Detect which cell encompasses the target text, then output its [X, Y] center coordinate. 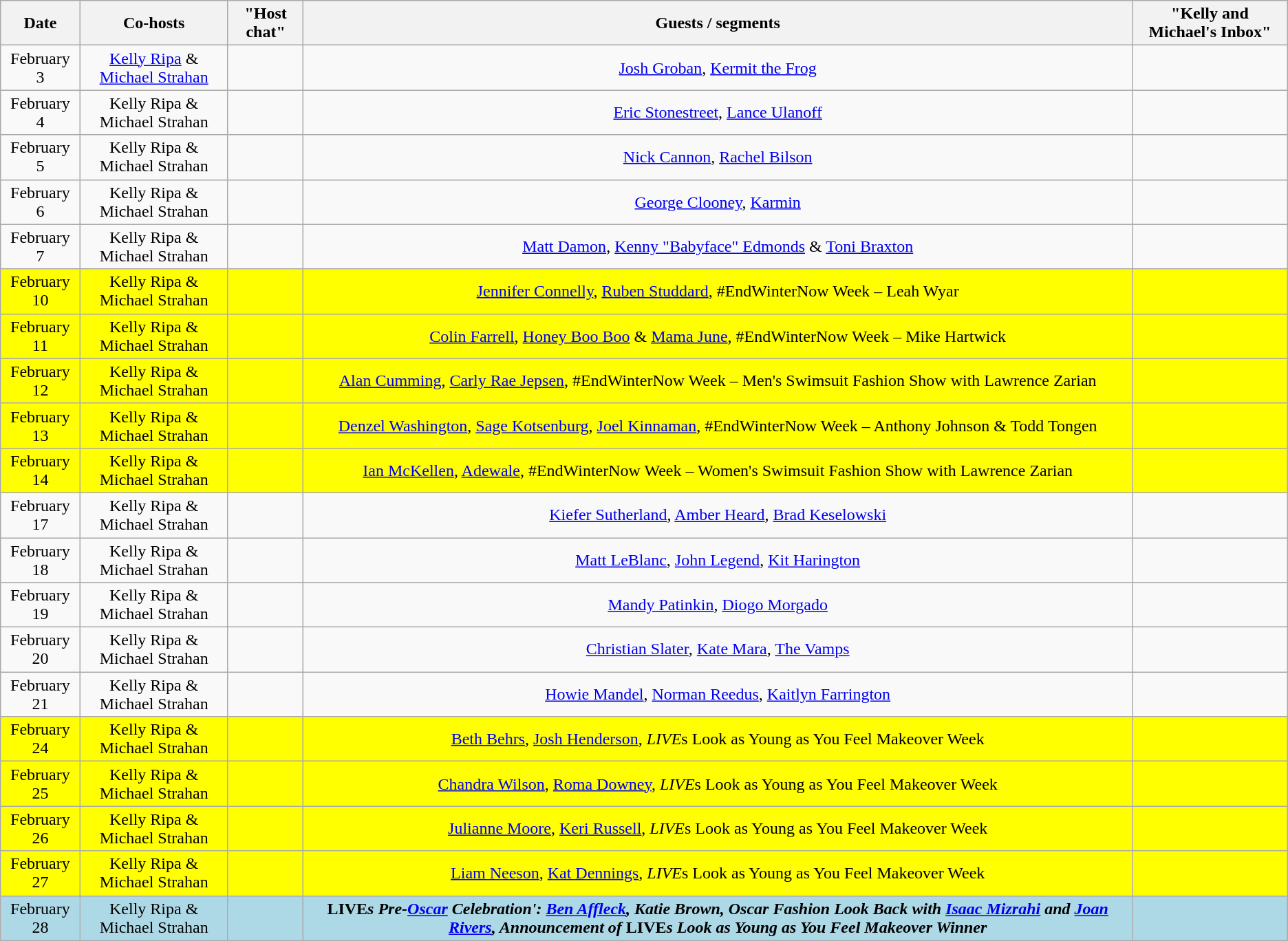
Christian Slater, Kate Mara, The Vamps [718, 649]
Chandra Wilson, Roma Downey, LIVEs Look as Young as You Feel Makeover Week [718, 784]
February 7 [40, 246]
Co-hosts [154, 23]
George Clooney, Karmin [718, 202]
February 17 [40, 515]
"Host chat" [266, 23]
February 3 [40, 67]
Date [40, 23]
Beth Behrs, Josh Henderson, LIVEs Look as Young as You Feel Makeover Week [718, 739]
February 14 [40, 470]
February 24 [40, 739]
February 4 [40, 113]
Eric Stonestreet, Lance Ulanoff [718, 113]
Colin Farrell, Honey Boo Boo & Mama June, #EndWinterNow Week – Mike Hartwick [718, 336]
February 10 [40, 292]
Nick Cannon, Rachel Bilson [718, 157]
"Kelly and Michael's Inbox" [1210, 23]
February 11 [40, 336]
Mandy Patinkin, Diogo Morgado [718, 605]
February 20 [40, 649]
February 13 [40, 425]
February 12 [40, 381]
Howie Mandel, Norman Reedus, Kaitlyn Farrington [718, 695]
February 18 [40, 560]
February 6 [40, 202]
Denzel Washington, Sage Kotsenburg, Joel Kinnaman, #EndWinterNow Week – Anthony Johnson & Todd Tongen [718, 425]
Kiefer Sutherland, Amber Heard, Brad Keselowski [718, 515]
February 28 [40, 918]
Jennifer Connelly, Ruben Studdard, #EndWinterNow Week – Leah Wyar [718, 292]
Josh Groban, Kermit the Frog [718, 67]
February 27 [40, 874]
February 25 [40, 784]
Julianne Moore, Keri Russell, LIVEs Look as Young as You Feel Makeover Week [718, 828]
February 26 [40, 828]
Matt Damon, Kenny "Babyface" Edmonds & Toni Braxton [718, 246]
Alan Cumming, Carly Rae Jepsen, #EndWinterNow Week – Men's Swimsuit Fashion Show with Lawrence Zarian [718, 381]
February 5 [40, 157]
Ian McKellen, Adewale, #EndWinterNow Week – Women's Swimsuit Fashion Show with Lawrence Zarian [718, 470]
February 19 [40, 605]
February 21 [40, 695]
Liam Neeson, Kat Dennings, LIVEs Look as Young as You Feel Makeover Week [718, 874]
Matt LeBlanc, John Legend, Kit Harington [718, 560]
Guests / segments [718, 23]
